Determine the (x, y) coordinate at the center of the cell enclosing the given text.  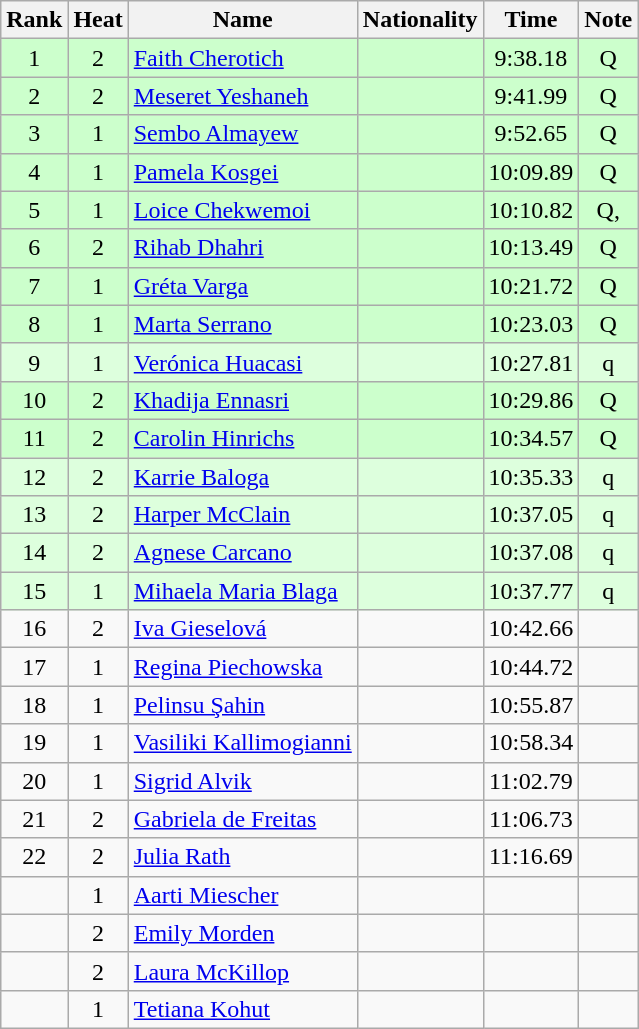
Pamela Kosgei (242, 172)
Heat (98, 20)
5 (34, 210)
Rank (34, 20)
10:37.08 (531, 553)
Agnese Carcano (242, 553)
Nationality (420, 20)
10:42.66 (531, 629)
Julia Rath (242, 857)
10:35.33 (531, 477)
Emily Morden (242, 933)
Faith Cherotich (242, 58)
9 (34, 362)
19 (34, 743)
Gréta Varga (242, 286)
11:06.73 (531, 819)
12 (34, 477)
Sembo Almayew (242, 134)
Iva Gieselová (242, 629)
11 (34, 438)
21 (34, 819)
Name (242, 20)
10:44.72 (531, 667)
11:16.69 (531, 857)
Sigrid Alvik (242, 781)
11:02.79 (531, 781)
10 (34, 400)
Mihaela Maria Blaga (242, 591)
4 (34, 172)
Gabriela de Freitas (242, 819)
10:27.81 (531, 362)
Carolin Hinrichs (242, 438)
10:58.34 (531, 743)
8 (34, 324)
17 (34, 667)
Pelinsu Şahin (242, 705)
Note (608, 20)
10:09.89 (531, 172)
Rihab Dhahri (242, 248)
10:23.03 (531, 324)
10:13.49 (531, 248)
6 (34, 248)
Laura McKillop (242, 971)
Regina Piechowska (242, 667)
9:38.18 (531, 58)
9:41.99 (531, 96)
Harper McClain (242, 515)
10:34.57 (531, 438)
3 (34, 134)
Verónica Huacasi (242, 362)
Time (531, 20)
Marta Serrano (242, 324)
15 (34, 591)
10:55.87 (531, 705)
22 (34, 857)
Karrie Baloga (242, 477)
16 (34, 629)
7 (34, 286)
10:37.05 (531, 515)
10:29.86 (531, 400)
14 (34, 553)
10:37.77 (531, 591)
18 (34, 705)
Tetiana Kohut (242, 1009)
13 (34, 515)
Q, (608, 210)
Vasiliki Kallimogianni (242, 743)
10:10.82 (531, 210)
9:52.65 (531, 134)
Meseret Yeshaneh (242, 96)
20 (34, 781)
Khadija Ennasri (242, 400)
Aarti Miescher (242, 895)
Loice Chekwemoi (242, 210)
10:21.72 (531, 286)
